Find where the given text appears and provide that cell's center as [X, Y] coordinate. 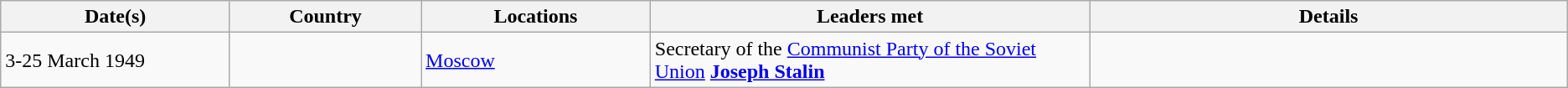
3-25 March 1949 [116, 60]
Details [1328, 17]
Leaders met [869, 17]
Moscow [536, 60]
Date(s) [116, 17]
Locations [536, 17]
Secretary of the Communist Party of the Soviet Union Joseph Stalin [869, 60]
Country [325, 17]
